Detect which cell encompasses the target text, then output its (x, y) center coordinate. 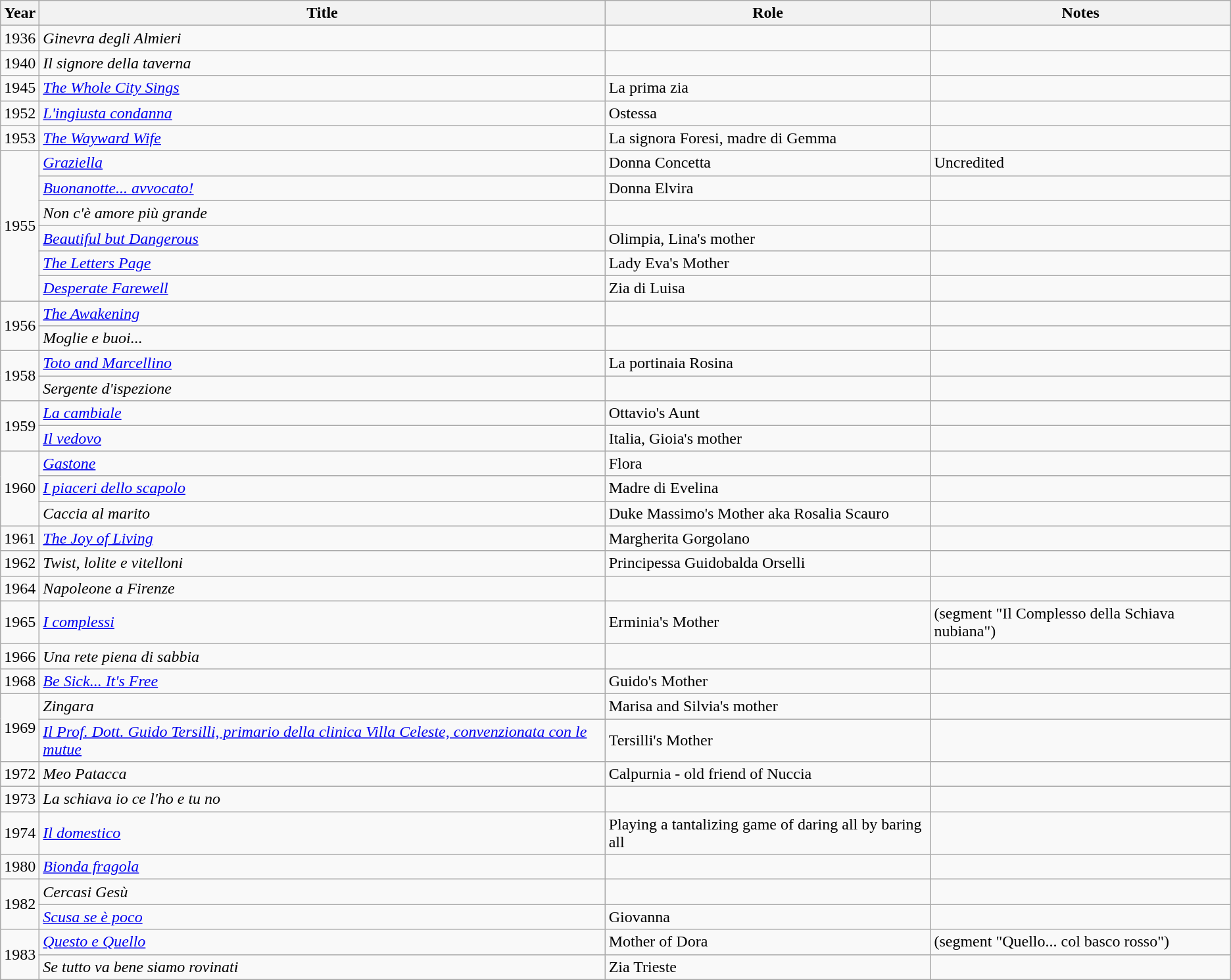
Scusa se è poco (322, 917)
1966 (20, 656)
1965 (20, 622)
Desperate Farewell (322, 288)
Calpurnia - old friend of Nuccia (768, 774)
1945 (20, 88)
Marisa and Silvia's mother (768, 706)
Year (20, 13)
La schiava io ce l'ho e tu no (322, 799)
Title (322, 13)
The Awakening (322, 314)
1962 (20, 563)
Italia, Gioia's mother (768, 438)
Donna Concetta (768, 163)
Role (768, 13)
Flora (768, 463)
Questo e Quello (322, 942)
Zingara (322, 706)
The Wayward Wife (322, 138)
Olimpia, Lina's mother (768, 238)
Mother of Dora (768, 942)
La cambiale (322, 413)
Napoleone a Firenze (322, 588)
Se tutto va bene siamo rovinati (322, 967)
Twist, lolite e vitelloni (322, 563)
Giovanna (768, 917)
Gastone (322, 463)
L'ingiusta condanna (322, 113)
1956 (20, 326)
1974 (20, 833)
Guido's Mother (768, 681)
Zia di Luisa (768, 288)
1983 (20, 954)
La prima zia (768, 88)
Uncredited (1080, 163)
The Joy of Living (322, 538)
(segment "Il Complesso della Schiava nubiana") (1080, 622)
The Whole City Sings (322, 88)
1959 (20, 426)
Il domestico (322, 833)
1969 (20, 727)
I complessi (322, 622)
Il Prof. Dott. Guido Tersilli, primario della clinica Villa Celeste, convenzionata con le mutue (322, 740)
Erminia's Mother (768, 622)
Donna Elvira (768, 188)
Il signore della taverna (322, 63)
Il vedovo (322, 438)
1953 (20, 138)
Moglie e buoi... (322, 338)
Zia Trieste (768, 967)
(segment "Quello... col basco rosso") (1080, 942)
La portinaia Rosina (768, 363)
Playing a tantalizing game of daring all by baring all (768, 833)
Cercasi Gesù (322, 892)
Una rete piena di sabbia (322, 656)
The Letters Page (322, 263)
Ginevra degli Almieri (322, 38)
Buonanotte... avvocato! (322, 188)
Meo Patacca (322, 774)
Toto and Marcellino (322, 363)
Madre di Evelina (768, 488)
1952 (20, 113)
1940 (20, 63)
Ostessa (768, 113)
Notes (1080, 13)
1972 (20, 774)
1955 (20, 225)
1936 (20, 38)
Duke Massimo's Mother aka Rosalia Scauro (768, 513)
La signora Foresi, madre di Gemma (768, 138)
1973 (20, 799)
Bionda fragola (322, 867)
Caccia al marito (322, 513)
1964 (20, 588)
Ottavio's Aunt (768, 413)
Be Sick... It's Free (322, 681)
1958 (20, 376)
Tersilli's Mother (768, 740)
Beautiful but Dangerous (322, 238)
Margherita Gorgolano (768, 538)
1968 (20, 681)
Lady Eva's Mother (768, 263)
1961 (20, 538)
Principessa Guidobalda Orselli (768, 563)
Non c'è amore più grande (322, 213)
I piaceri dello scapolo (322, 488)
Sergente d'ispezione (322, 388)
1960 (20, 488)
1982 (20, 904)
1980 (20, 867)
Graziella (322, 163)
